Identify which cell holds the provided text, then report its [x, y] central coordinate. 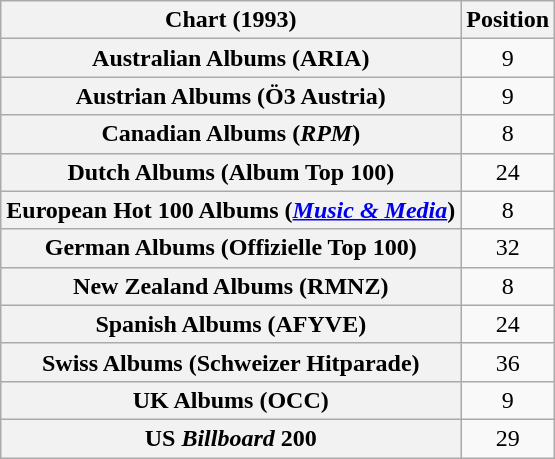
Spanish Albums (AFYVE) [231, 324]
Chart (1993) [231, 20]
German Albums (Offizielle Top 100) [231, 248]
New Zealand Albums (RMNZ) [231, 286]
36 [508, 362]
29 [508, 438]
Australian Albums (ARIA) [231, 58]
Position [508, 20]
European Hot 100 Albums (Music & Media) [231, 210]
Austrian Albums (Ö3 Austria) [231, 96]
Dutch Albums (Album Top 100) [231, 172]
Canadian Albums (RPM) [231, 134]
US Billboard 200 [231, 438]
32 [508, 248]
Swiss Albums (Schweizer Hitparade) [231, 362]
UK Albums (OCC) [231, 400]
